Find where the given text appears and provide that cell's center as (X, Y) coordinate. 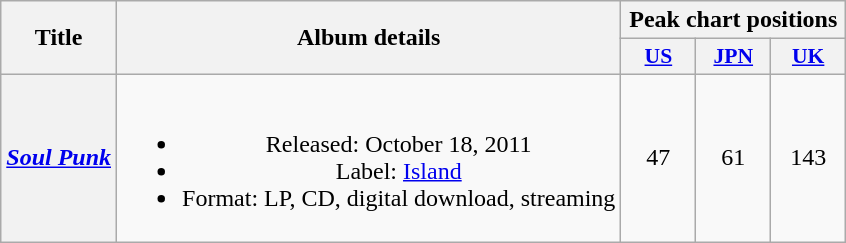
47 (658, 158)
JPN (734, 57)
143 (808, 158)
Peak chart positions (734, 20)
US (658, 57)
Title (59, 38)
61 (734, 158)
Album details (369, 38)
UK (808, 57)
Released: October 18, 2011Label: IslandFormat: LP, CD, digital download, streaming (369, 158)
Soul Punk (59, 158)
